Search for the cell housing the specified text and yield its (X, Y) center coordinate. 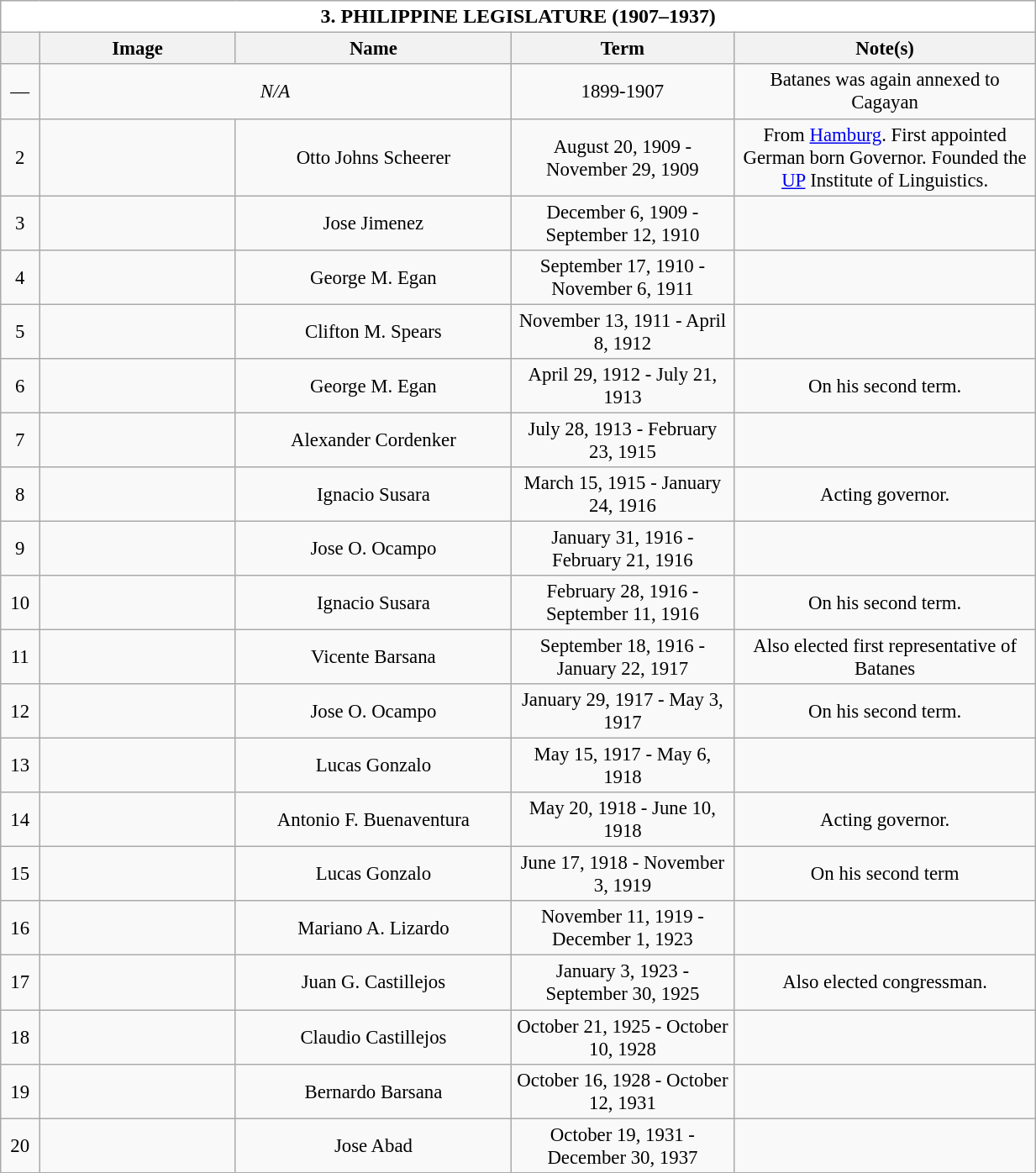
Also elected congressman. (886, 983)
January 3, 1923 - September 30, 1925 (622, 983)
3 (20, 224)
November 11, 1919 - December 1, 1923 (622, 928)
Otto Johns Scheerer (373, 157)
1899-1907 (622, 92)
2 (20, 157)
9 (20, 548)
16 (20, 928)
Term (622, 49)
January 29, 1917 - May 3, 1917 (622, 711)
October 21, 1925 - October 10, 1928 (622, 1037)
December 6, 1909 - September 12, 1910 (622, 224)
November 13, 1911 - April 8, 1912 (622, 331)
12 (20, 711)
October 16, 1928 - October 12, 1931 (622, 1091)
May 15, 1917 - May 6, 1918 (622, 766)
Clifton M. Spears (373, 331)
Name (373, 49)
Mariano A. Lizardo (373, 928)
17 (20, 983)
14 (20, 820)
Image (138, 49)
Alexander Cordenker (373, 440)
— (20, 92)
10 (20, 603)
January 31, 1916 - February 21, 1916 (622, 548)
September 17, 1910 - November 6, 1911 (622, 277)
September 18, 1916 - January 22, 1917 (622, 657)
7 (20, 440)
May 20, 1918 - June 10, 1918 (622, 820)
On his second term (886, 874)
N/A (276, 92)
Batanes was again annexed to Cagayan (886, 92)
Also elected first representative of Batanes (886, 657)
15 (20, 874)
8 (20, 494)
Vicente Barsana (373, 657)
April 29, 1912 - July 21, 1913 (622, 387)
Note(s) (886, 49)
11 (20, 657)
3. PHILIPPINE LEGISLATURE (1907–1937) (518, 17)
Claudio Castillejos (373, 1037)
19 (20, 1091)
February 28, 1916 - September 11, 1916 (622, 603)
6 (20, 387)
August 20, 1909 - November 29, 1909 (622, 157)
March 15, 1915 - January 24, 1916 (622, 494)
5 (20, 331)
Jose Jimenez (373, 224)
20 (20, 1146)
4 (20, 277)
June 17, 1918 - November 3, 1919 (622, 874)
Juan G. Castillejos (373, 983)
Antonio F. Buenaventura (373, 820)
13 (20, 766)
July 28, 1913 - February 23, 1915 (622, 440)
October 19, 1931 - December 30, 1937 (622, 1146)
Jose Abad (373, 1146)
From Hamburg. First appointed German born Governor. Founded the UP Institute of Linguistics. (886, 157)
18 (20, 1037)
Bernardo Barsana (373, 1091)
